Capture the cell that displays the provided text and extract its (X, Y) central coordinate. 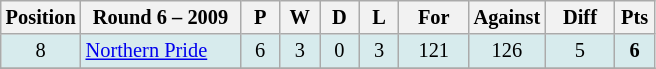
Northern Pride (161, 51)
D (340, 17)
0 (340, 51)
Against (508, 17)
L (379, 17)
Position (41, 17)
126 (508, 51)
P (260, 17)
For (434, 17)
5 (580, 51)
Round 6 – 2009 (161, 17)
8 (41, 51)
Pts (635, 17)
121 (434, 51)
Diff (580, 17)
W (300, 17)
